Return the (x, y) coordinate for the center point of the cell that contains the specified text.  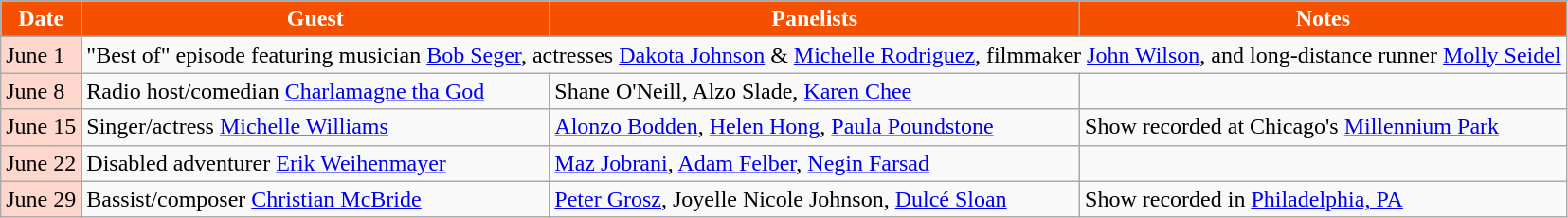
Maz Jobrani, Adam Felber, Negin Farsad (815, 163)
Show recorded in Philadelphia, PA (1324, 199)
June 15 (42, 127)
Bassist/composer Christian McBride (315, 199)
Disabled adventurer Erik Weihenmayer (315, 163)
Radio host/comedian Charlamagne tha God (315, 91)
Date (42, 19)
Show recorded at Chicago's Millennium Park (1324, 127)
Singer/actress Michelle Williams (315, 127)
Peter Grosz, Joyelle Nicole Johnson, Dulcé Sloan (815, 199)
Guest (315, 19)
Shane O'Neill, Alzo Slade, Karen Chee (815, 91)
Panelists (815, 19)
Alonzo Bodden, Helen Hong, Paula Poundstone (815, 127)
June 29 (42, 199)
June 22 (42, 163)
June 8 (42, 91)
June 1 (42, 55)
Notes (1324, 19)
